Identify which cell holds the provided text, then report its (X, Y) central coordinate. 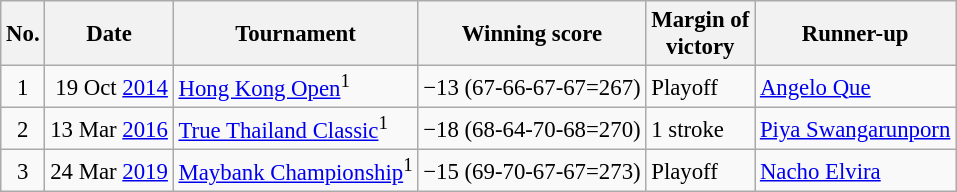
Angelo Que (856, 87)
19 Oct 2014 (109, 87)
1 stroke (700, 129)
2 (23, 129)
True Thailand Classic1 (296, 129)
Margin ofvictory (700, 34)
Date (109, 34)
−15 (69-70-67-67=273) (532, 171)
No. (23, 34)
Winning score (532, 34)
−13 (67-66-67-67=267) (532, 87)
Nacho Elvira (856, 171)
13 Mar 2016 (109, 129)
3 (23, 171)
−18 (68-64-70-68=270) (532, 129)
Maybank Championship1 (296, 171)
Tournament (296, 34)
Piya Swangarunporn (856, 129)
Runner-up (856, 34)
24 Mar 2019 (109, 171)
1 (23, 87)
Hong Kong Open1 (296, 87)
